For the text-containing cell, return its midpoint in [x, y] coordinate format. 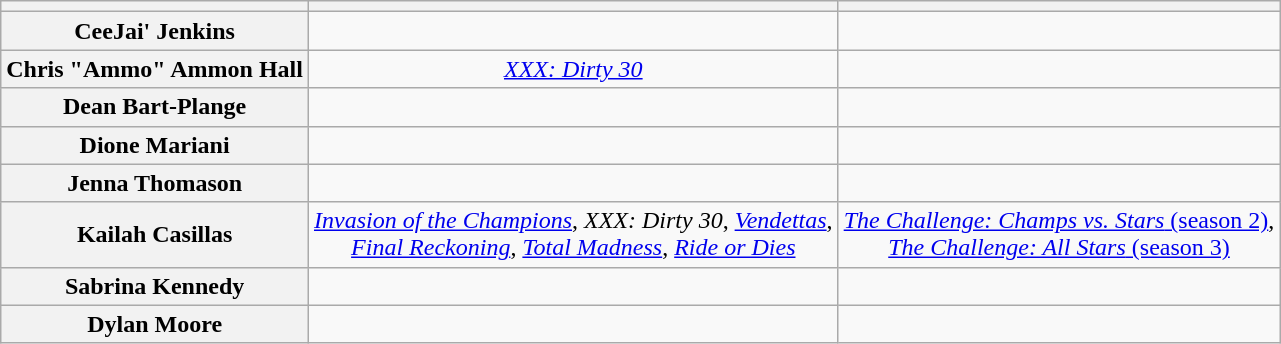
Dylan Moore [155, 324]
The Challenge: Champs vs. Stars (season 2),The Challenge: All Stars (season 3) [1059, 234]
Dean Bart-Plange [155, 107]
Sabrina Kennedy [155, 286]
Jenna Thomason [155, 183]
CeeJai' Jenkins [155, 31]
Chris "Ammo" Ammon Hall [155, 69]
Dione Mariani [155, 145]
Invasion of the Champions, XXX: Dirty 30, Vendettas,Final Reckoning, Total Madness, Ride or Dies [573, 234]
XXX: Dirty 30 [573, 69]
Kailah Casillas [155, 234]
